Provide the [x, y] coordinate of the cell's center where the given text is located.  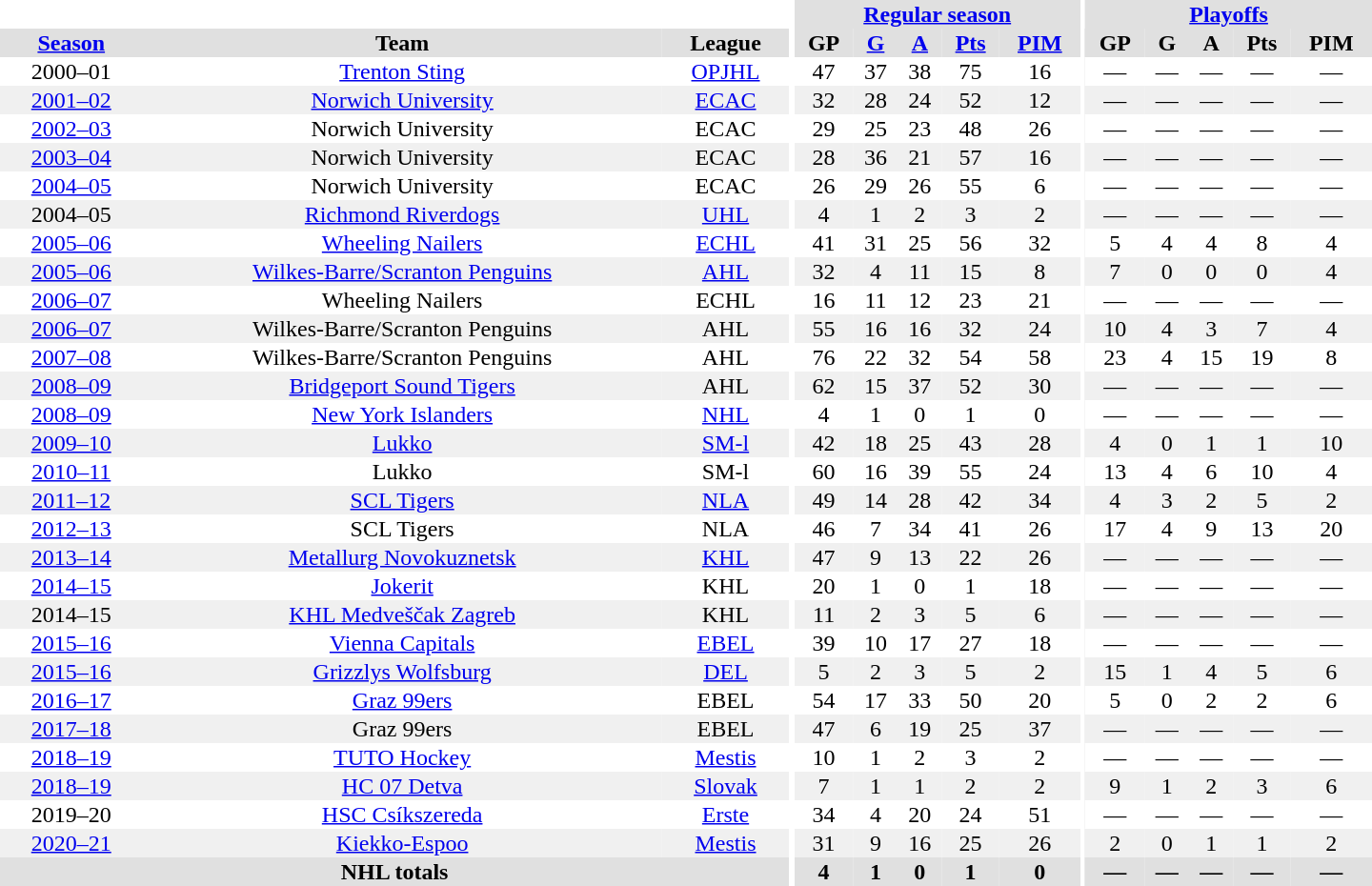
33 [919, 700]
50 [971, 700]
Bridgeport Sound Tigers [402, 386]
Metallurg Novokuznetsk [402, 557]
49 [823, 500]
HSC Csíkszereda [402, 815]
2009–10 [71, 443]
NHL [726, 414]
38 [919, 71]
14 [876, 500]
UHL [726, 214]
Season [71, 43]
League [726, 43]
Richmond Riverdogs [402, 214]
27 [971, 643]
51 [1040, 815]
2001–02 [71, 100]
75 [971, 71]
New York Islanders [402, 414]
2010–11 [71, 472]
2013–14 [71, 557]
Slovak [726, 786]
2000–01 [71, 71]
Jokerit [402, 586]
DEL [726, 672]
58 [1040, 357]
46 [823, 529]
OPJHL [726, 71]
Erste [726, 815]
2017–18 [71, 729]
Kiekko-Espoo [402, 843]
30 [1040, 386]
36 [876, 157]
Grizzlys Wolfsburg [402, 672]
62 [823, 386]
2011–12 [71, 500]
2019–20 [71, 815]
2016–17 [71, 700]
2012–13 [71, 529]
60 [823, 472]
76 [823, 357]
HC 07 Detva [402, 786]
TUTO Hockey [402, 757]
2003–04 [71, 157]
43 [971, 443]
48 [971, 129]
2020–21 [71, 843]
2007–08 [71, 357]
Vienna Capitals [402, 643]
Team [402, 43]
Trenton Sting [402, 71]
57 [971, 157]
56 [971, 243]
2002–03 [71, 129]
Playoffs [1229, 14]
Regular season [938, 14]
KHL Medveščak Zagreb [402, 614]
NHL totals [394, 872]
